Return the [X, Y] coordinate for the center point of the cell that contains the specified text.  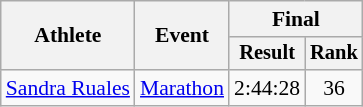
Result [267, 54]
Rank [334, 54]
Final [296, 19]
36 [334, 88]
Event [182, 36]
Athlete [68, 36]
Marathon [182, 88]
2:44:28 [267, 88]
Sandra Ruales [68, 88]
